From the cell containing the given text, extract its center point as (x, y) coordinate. 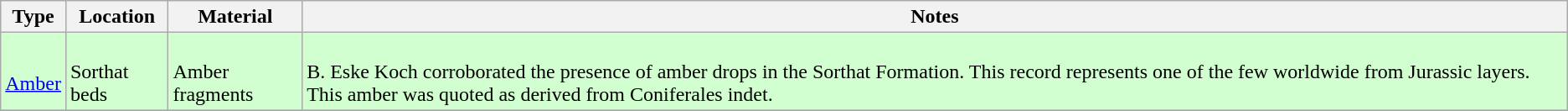
Notes (935, 17)
Type (34, 17)
Location (116, 17)
Amber (34, 71)
Amber fragments (235, 71)
Sorthat beds (116, 71)
Material (235, 17)
